Search for the cell housing the specified text and yield its [X, Y] center coordinate. 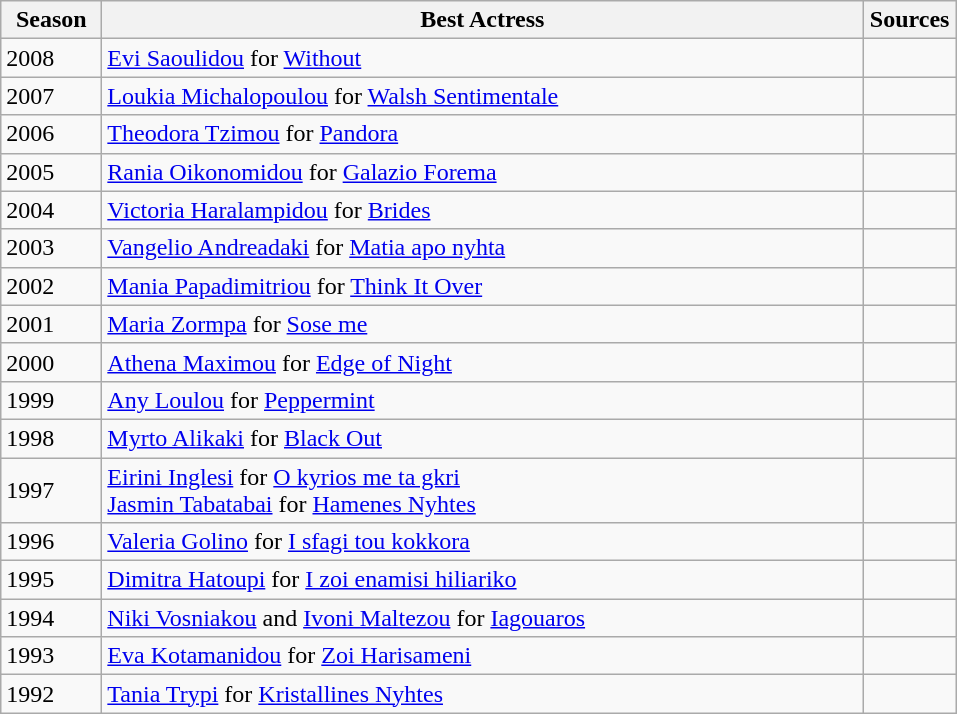
1998 [52, 438]
Theodora Tzimou for Pandora [482, 134]
2005 [52, 172]
1993 [52, 656]
2000 [52, 362]
2008 [52, 58]
Dimitra Hatoupi for I zoi enamisi hiliariko [482, 580]
Niki Vosniakou and Ivoni Maltezou for Iagouaros [482, 618]
2001 [52, 324]
Season [52, 20]
Loukia Michalopoulou for Walsh Sentimentale [482, 96]
Any Loulou for Peppermint [482, 400]
Rania Oikonomidou for Galazio Forema [482, 172]
Best Actress [482, 20]
Mania Papadimitriou for Think It Over [482, 286]
Victoria Haralampidou for Brides [482, 210]
2006 [52, 134]
2007 [52, 96]
1994 [52, 618]
1999 [52, 400]
2004 [52, 210]
Eirini Inglesi for O kyrios me ta gkriJasmin Tabatabai for Hamenes Nyhtes [482, 490]
Eva Kotamanidou for Zoi Harisameni [482, 656]
Maria Zormpa for Sose me [482, 324]
1992 [52, 694]
Vangelio Andreadaki for Matia apo nyhta [482, 248]
1997 [52, 490]
2003 [52, 248]
2002 [52, 286]
1996 [52, 542]
Valeria Golino for I sfagi tou kokkora [482, 542]
Athena Maximou for Edge of Night [482, 362]
Myrto Alikaki for Black Out [482, 438]
Sources [910, 20]
Tania Trypi for Kristallines Nyhtes [482, 694]
Evi Saoulidou for Without [482, 58]
1995 [52, 580]
